Output the (x, y) coordinate of the center of the cell containing the given text.  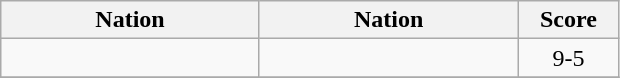
Score (568, 20)
9-5 (568, 58)
